Extract the [X, Y] coordinate from the center of the cell holding the provided text.  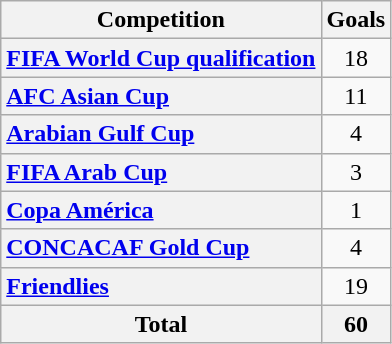
60 [356, 324]
AFC Asian Cup [161, 96]
11 [356, 96]
FIFA Arab Cup [161, 172]
FIFA World Cup qualification [161, 58]
CONCACAF Gold Cup [161, 248]
Total [161, 324]
Competition [161, 20]
Copa América [161, 210]
18 [356, 58]
3 [356, 172]
19 [356, 286]
Arabian Gulf Cup [161, 134]
Friendlies [161, 286]
Goals [356, 20]
1 [356, 210]
